Find where the given text appears and provide that cell's center as (X, Y) coordinate. 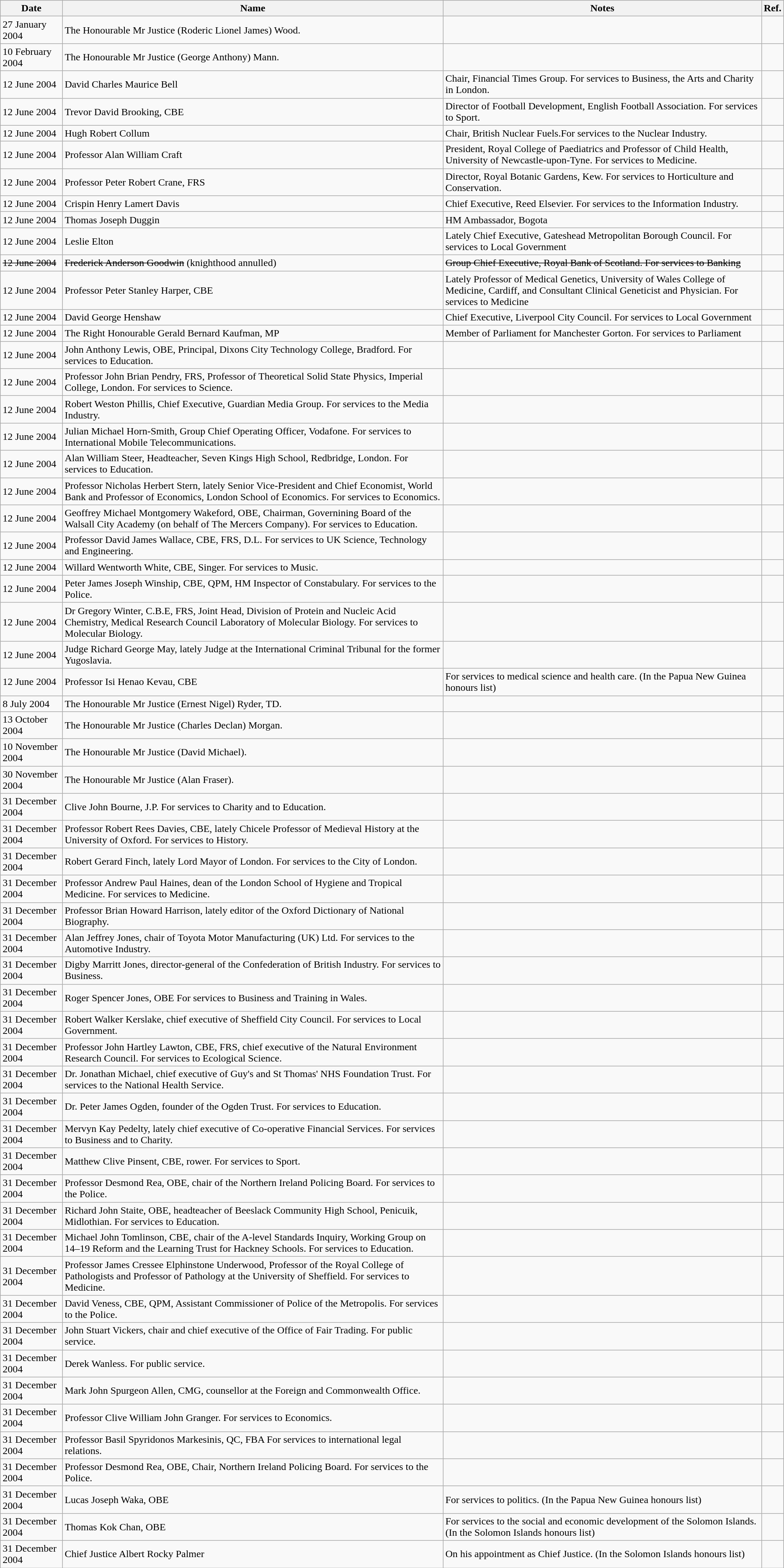
Professor John Brian Pendry, FRS, Professor of Theoretical Solid State Physics, Imperial College, London. For services to Science. (253, 382)
HM Ambassador, Bogota (602, 220)
Member of Parliament for Manchester Gorton. For services to Parliament (602, 333)
Professor Isi Henao Kevau, CBE (253, 682)
Professor Robert Rees Davies, CBE, lately Chicele Professor of Medieval History at the University of Oxford. For services to History. (253, 834)
Chief Executive, Reed Elsevier. For services to the Information Industry. (602, 204)
Thomas Kok Chan, OBE (253, 1527)
Trevor David Brooking, CBE (253, 111)
The Honourable Mr Justice (Alan Fraser). (253, 780)
Professor Peter Stanley Harper, CBE (253, 290)
Robert Weston Phillis, Chief Executive, Guardian Media Group. For services to the Media Industry. (253, 410)
David Veness, CBE, QPM, Assistant Commissioner of Police of the Metropolis. For services to the Police. (253, 1309)
Chair, Financial Times Group. For services to Business, the Arts and Charity in London. (602, 85)
The Honourable Mr Justice (Roderic Lionel James) Wood. (253, 30)
Julian Michael Horn-Smith, Group Chief Operating Officer, Vodafone. For services to International Mobile Telecommunications. (253, 437)
Thomas Joseph Duggin (253, 220)
Leslie Elton (253, 241)
Alan Jeffrey Jones, chair of Toyota Motor Manufacturing (UK) Ltd. For services to the Automotive Industry. (253, 943)
For services to medical science and health care. (In the Papua New Guinea honours list) (602, 682)
President, Royal College of Paediatrics and Professor of Child Health, University of Newcastle-upon-Tyne. For services to Medicine. (602, 155)
Date (31, 8)
David George Henshaw (253, 318)
Chief Executive, Liverpool City Council. For services to Local Government (602, 318)
Name (253, 8)
Dr. Jonathan Michael, chief executive of Guy's and St Thomas' NHS Foundation Trust. For services to the National Health Service. (253, 1079)
Chief Justice Albert Rocky Palmer (253, 1554)
Clive John Bourne, J.P. For services to Charity and to Education. (253, 807)
Director of Football Development, English Football Association. For services to Sport. (602, 111)
For services to the social and economic development of the Solomon Islands. (In the Solomon Islands honours list) (602, 1527)
30 November 2004 (31, 780)
Professor Peter Robert Crane, FRS (253, 182)
Frederick Anderson Goodwin (knighthood annulled) (253, 263)
Roger Spencer Jones, OBE For services to Business and Training in Wales. (253, 998)
Willard Wentworth White, CBE, Singer. For services to Music. (253, 567)
Hugh Robert Collum (253, 133)
8 July 2004 (31, 703)
Notes (602, 8)
Professor Clive William John Granger. For services to Economics. (253, 1418)
Professor John Hartley Lawton, CBE, FRS, chief executive of the Natural Environment Research Council. For services to Ecological Science. (253, 1052)
On his appointment as Chief Justice. (In the Solomon Islands honours list) (602, 1554)
Professor Desmond Rea, OBE, chair of the Northern Ireland Policing Board. For services to the Police. (253, 1189)
Crispin Henry Lamert Davis (253, 204)
The Right Honourable Gerald Bernard Kaufman, MP (253, 333)
Dr. Peter James Ogden, founder of the Ogden Trust. For services to Education. (253, 1107)
Professor Andrew Paul Haines, dean of the London School of Hygiene and Tropical Medicine. For services to Medicine. (253, 889)
For services to politics. (In the Papua New Guinea honours list) (602, 1500)
Lucas Joseph Waka, OBE (253, 1500)
10 February 2004 (31, 57)
Richard John Staite, OBE, headteacher of Beeslack Community High School, Penicuik, Midlothian. For services to Education. (253, 1216)
The Honourable Mr Justice (Ernest Nigel) Ryder, TD. (253, 703)
Alan William Steer, Headteacher, Seven Kings High School, Redbridge, London. For services to Education. (253, 464)
Professor Basil Spyridonos Markesinis, QC, FBA For services to international legal relations. (253, 1445)
David Charles Maurice Bell (253, 85)
Judge Richard George May, lately Judge at the International Criminal Tribunal for the former Yugoslavia. (253, 654)
The Honourable Mr Justice (Charles Declan) Morgan. (253, 726)
Director, Royal Botanic Gardens, Kew. For services to Horticulture and Conservation. (602, 182)
John Stuart Vickers, chair and chief executive of the Office of Fair Trading. For public service. (253, 1336)
10 November 2004 (31, 752)
Robert Walker Kerslake, chief executive of Sheffield City Council. For services to Local Government. (253, 1025)
27 January 2004 (31, 30)
Professor Desmond Rea, OBE, Chair, Northern Ireland Policing Board. For services to the Police. (253, 1472)
Mervyn Kay Pedelty, lately chief executive of Co-operative Financial Services. For services to Business and to Charity. (253, 1134)
Peter James Joseph Winship, CBE, QPM, HM Inspector of Constabulary. For services to the Police. (253, 589)
Professor Alan William Craft (253, 155)
Chair, British Nuclear Fuels.For services to the Nuclear Industry. (602, 133)
Professor Brian Howard Harrison, lately editor of the Oxford Dictionary of National Biography. (253, 916)
Matthew Clive Pinsent, CBE, rower. For services to Sport. (253, 1161)
Ref. (772, 8)
Group Chief Executive, Royal Bank of Scotland. For services to Banking (602, 263)
John Anthony Lewis, OBE, Principal, Dixons City Technology College, Bradford. For services to Education. (253, 355)
Digby Marritt Jones, director-general of the Confederation of British Industry. For services to Business. (253, 970)
Mark John Spurgeon Allen, CMG, counsellor at the Foreign and Commonwealth Office. (253, 1391)
13 October 2004 (31, 726)
The Honourable Mr Justice (George Anthony) Mann. (253, 57)
Robert Gerard Finch, lately Lord Mayor of London. For services to the City of London. (253, 861)
Lately Chief Executive, Gateshead Metropolitan Borough Council. For services to Local Government (602, 241)
Derek Wanless. For public service. (253, 1363)
The Honourable Mr Justice (David Michael). (253, 752)
Professor David James Wallace, CBE, FRS, D.L. For services to UK Science, Technology and Engineering. (253, 545)
